Extract the (x, y) coordinate from the center of the cell holding the provided text.  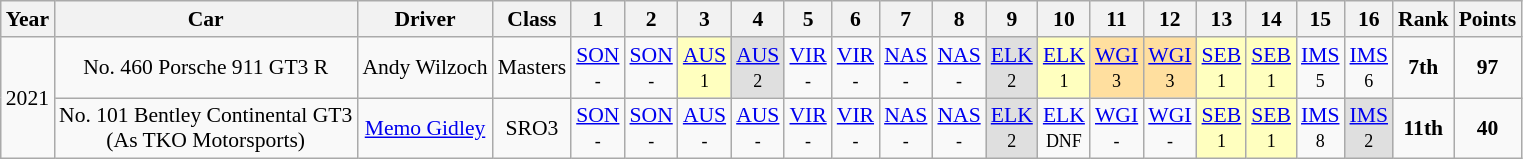
2 (650, 19)
Year (28, 19)
AUS 2 (758, 68)
AUS 1 (704, 68)
Points (1488, 19)
4 (758, 19)
10 (1064, 19)
8 (958, 19)
SRO3 (532, 128)
5 (808, 19)
14 (1271, 19)
3 (704, 19)
Memo Gidley (424, 128)
12 (1170, 19)
40 (1488, 128)
Andy Wilzoch (424, 68)
15 (1320, 19)
IMS 8 (1320, 128)
Rank (1424, 19)
9 (1012, 19)
Class (532, 19)
No. 101 Bentley Continental GT3(As TKO Motorsports) (206, 128)
Car (206, 19)
6 (856, 19)
13 (1222, 19)
Masters (532, 68)
1 (598, 19)
ELKDNF (1064, 128)
ELK1 (1064, 68)
97 (1488, 68)
IMS 6 (1370, 68)
11th (1424, 128)
7 (906, 19)
IMS 5 (1320, 68)
Driver (424, 19)
7th (1424, 68)
No. 460 Porsche 911 GT3 R (206, 68)
IMS 2 (1370, 128)
11 (1116, 19)
2021 (28, 98)
16 (1370, 19)
